Determine the (x, y) coordinate at the center of the cell enclosing the given text.  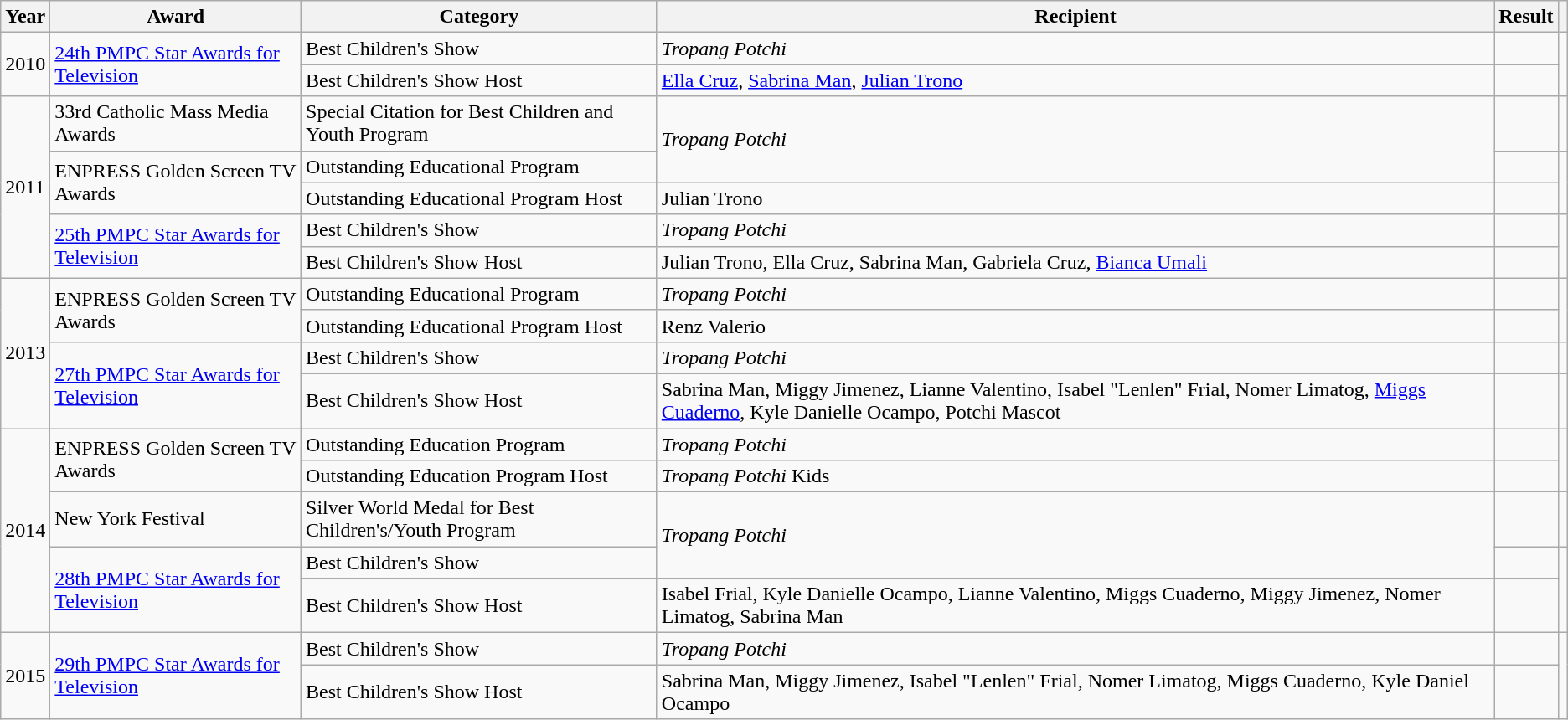
2013 (25, 353)
24th PMPC Star Awards for Television (176, 64)
Special Citation for Best Children and Youth Program (479, 124)
2010 (25, 64)
Recipient (1075, 17)
28th PMPC Star Awards for Television (176, 589)
Outstanding Education Program (479, 445)
Sabrina Man, Miggy Jimenez, Lianne Valentino, Isabel "Lenlen" Frial, Nomer Limatog, Miggs Cuaderno, Kyle Danielle Ocampo, Potchi Mascot (1075, 400)
Category (479, 17)
Year (25, 17)
Result (1526, 17)
2011 (25, 188)
Isabel Frial, Kyle Danielle Ocampo, Lianne Valentino, Miggs Cuaderno, Miggy Jimenez, Nomer Limatog, Sabrina Man (1075, 606)
25th PMPC Star Awards for Television (176, 246)
Julian Trono, Ella Cruz, Sabrina Man, Gabriela Cruz, Bianca Umali (1075, 262)
29th PMPC Star Awards for Television (176, 676)
Renz Valerio (1075, 326)
2014 (25, 531)
Tropang Potchi Kids (1075, 476)
2015 (25, 676)
Outstanding Education Program Host (479, 476)
Silver World Medal for Best Children's/Youth Program (479, 519)
Julian Trono (1075, 198)
Sabrina Man, Miggy Jimenez, Isabel "Lenlen" Frial, Nomer Limatog, Miggs Cuaderno, Kyle Daniel Ocampo (1075, 692)
33rd Catholic Mass Media Awards (176, 124)
New York Festival (176, 519)
27th PMPC Star Awards for Television (176, 385)
Ella Cruz, Sabrina Man, Julian Trono (1075, 80)
Award (176, 17)
